Locate the cell with the specified text and output its (x, y) center coordinate. 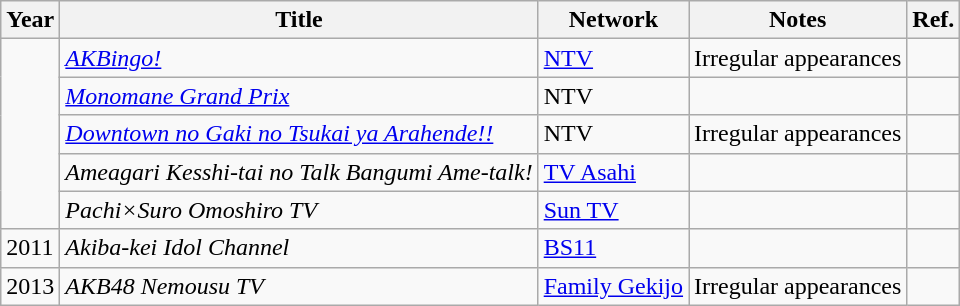
AKBingo! (299, 58)
Monomane Grand Prix (299, 96)
TV Asahi (613, 172)
Ameagari Kesshi-tai no Talk Bangumi Ame-talk! (299, 172)
Sun TV (613, 210)
Family Gekijo (613, 286)
Ref. (934, 20)
Downtown no Gaki no Tsukai ya Arahende!! (299, 134)
Title (299, 20)
Year (30, 20)
BS11 (613, 248)
2013 (30, 286)
Network (613, 20)
Notes (798, 20)
2011 (30, 248)
Pachi×Suro Omoshiro TV (299, 210)
AKB48 Nemousu TV (299, 286)
Akiba-kei Idol Channel (299, 248)
